From the cell containing the given text, extract its center point as (x, y) coordinate. 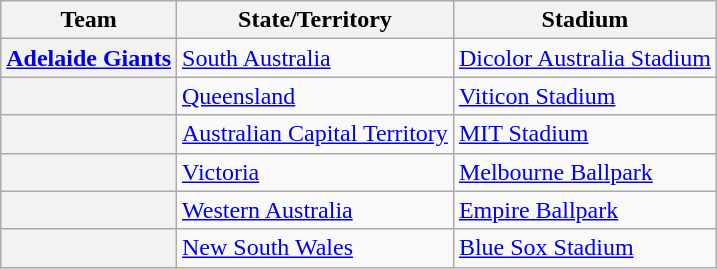
Viticon Stadium (584, 96)
South Australia (316, 58)
Stadium (584, 20)
Empire Ballpark (584, 210)
Victoria (316, 172)
Adelaide Giants (89, 58)
Dicolor Australia Stadium (584, 58)
Melbourne Ballpark (584, 172)
Australian Capital Territory (316, 134)
State/Territory (316, 20)
New South Wales (316, 248)
Western Australia (316, 210)
Blue Sox Stadium (584, 248)
Queensland (316, 96)
MIT Stadium (584, 134)
Team (89, 20)
